Find where the given text appears and provide that cell's center as [X, Y] coordinate. 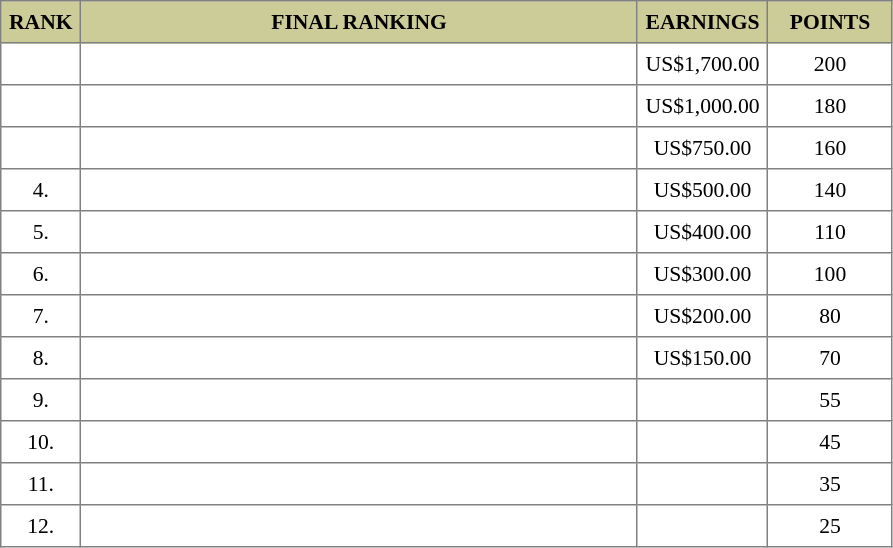
70 [830, 358]
6. [41, 274]
US$1,700.00 [702, 64]
US$200.00 [702, 316]
180 [830, 106]
4. [41, 190]
160 [830, 148]
US$1,000.00 [702, 106]
45 [830, 442]
POINTS [830, 22]
8. [41, 358]
9. [41, 400]
US$750.00 [702, 148]
RANK [41, 22]
FINAL RANKING [359, 22]
55 [830, 400]
35 [830, 484]
80 [830, 316]
12. [41, 526]
US$300.00 [702, 274]
11. [41, 484]
110 [830, 232]
200 [830, 64]
10. [41, 442]
140 [830, 190]
5. [41, 232]
US$500.00 [702, 190]
7. [41, 316]
US$400.00 [702, 232]
US$150.00 [702, 358]
25 [830, 526]
100 [830, 274]
EARNINGS [702, 22]
